Return [x, y] of the center of cell containing provided text 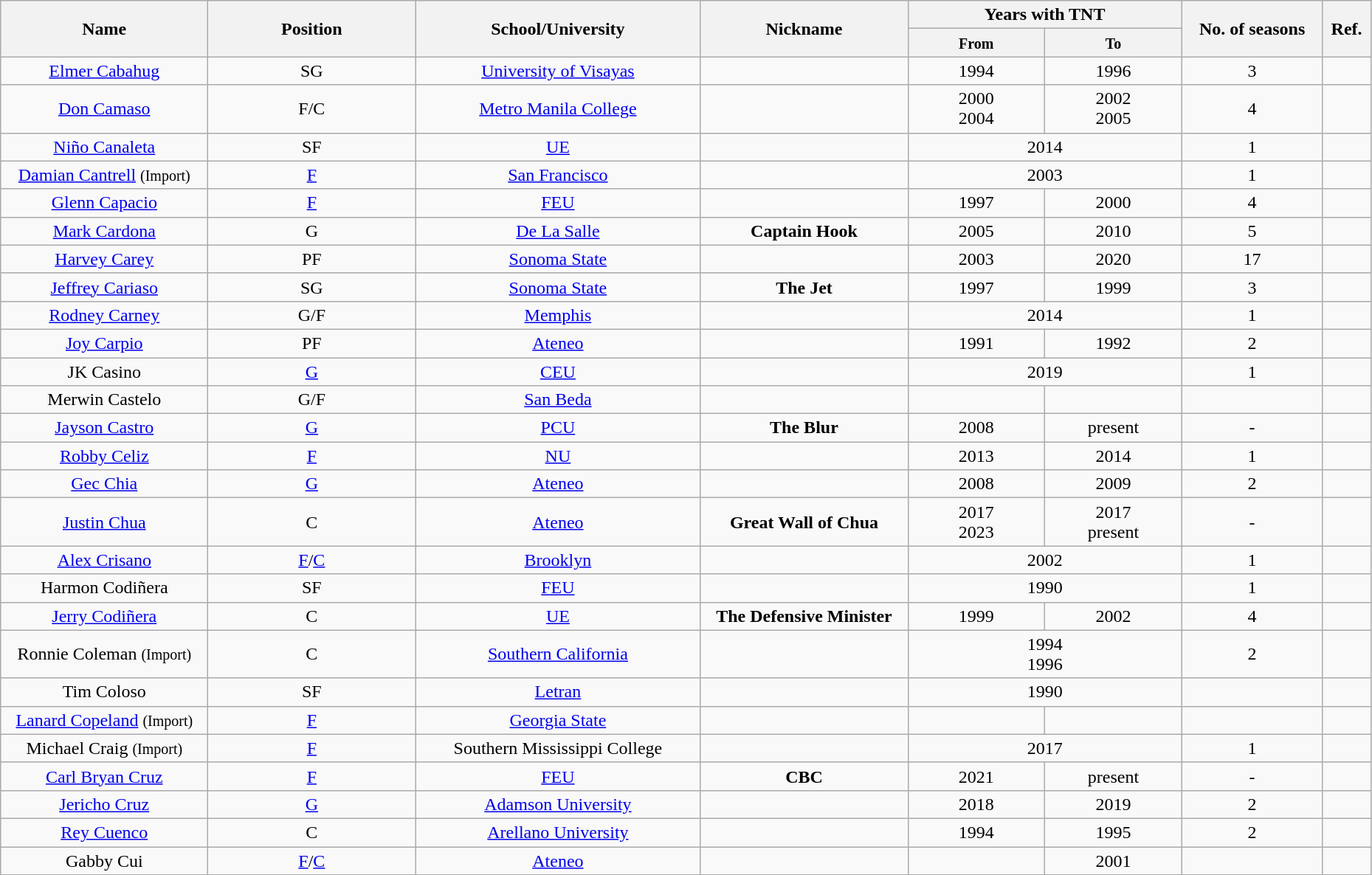
San Francisco [558, 175]
Niño Canaleta [105, 147]
Alex Crisano [105, 560]
Justin Chua [105, 522]
Adamson University [558, 804]
Years with TNT [1045, 15]
Damian Cantrell (Import) [105, 175]
PCU [558, 428]
Nickname [804, 29]
Name [105, 29]
No. of seasons [1252, 29]
Tim Coloso [105, 692]
San Beda [558, 400]
2001 [1114, 861]
Elmer Cabahug [105, 71]
To [1114, 43]
5 [1252, 231]
Ronnie Coleman (Import) [105, 654]
School/University [558, 29]
CEU [558, 371]
2020 [1114, 259]
Harmon Codiñera [105, 588]
2017 [1045, 748]
1991 [976, 343]
Glenn Capacio [105, 203]
Mark Cardona [105, 231]
2013 [976, 456]
The Blur [804, 428]
Lanard Copeland (Import) [105, 720]
Memphis [558, 315]
Michael Craig (Import) [105, 748]
Robby Celiz [105, 456]
2009 [1114, 484]
Don Camaso [105, 109]
JK Casino [105, 371]
Georgia State [558, 720]
Gec Chia [105, 484]
Arellano University [558, 832]
Carl Bryan Cruz [105, 776]
Gabby Cui [105, 861]
Jerry Codiñera [105, 616]
1992 [1114, 343]
Harvey Carey [105, 259]
The Defensive Minister [804, 616]
19941996 [1045, 654]
Position [311, 29]
Ref. [1346, 29]
Jeffrey Cariaso [105, 287]
Brooklyn [558, 560]
Great Wall of Chua [804, 522]
Jayson Castro [105, 428]
University of Visayas [558, 71]
2018 [976, 804]
From [976, 43]
Metro Manila College [558, 109]
Captain Hook [804, 231]
2017present [1114, 522]
Jericho Cruz [105, 804]
Rey Cuenco [105, 832]
Southern California [558, 654]
De La Salle [558, 231]
Southern Mississippi College [558, 748]
Joy Carpio [105, 343]
2000 [1114, 203]
Rodney Carney [105, 315]
1995 [1114, 832]
17 [1252, 259]
2021 [976, 776]
NU [558, 456]
20172023 [976, 522]
Letran [558, 692]
2010 [1114, 231]
CBC [804, 776]
The Jet [804, 287]
20022005 [1114, 109]
Merwin Castelo [105, 400]
2005 [976, 231]
20002004 [976, 109]
1996 [1114, 71]
